Find where the given text appears and provide that cell's center as [X, Y] coordinate. 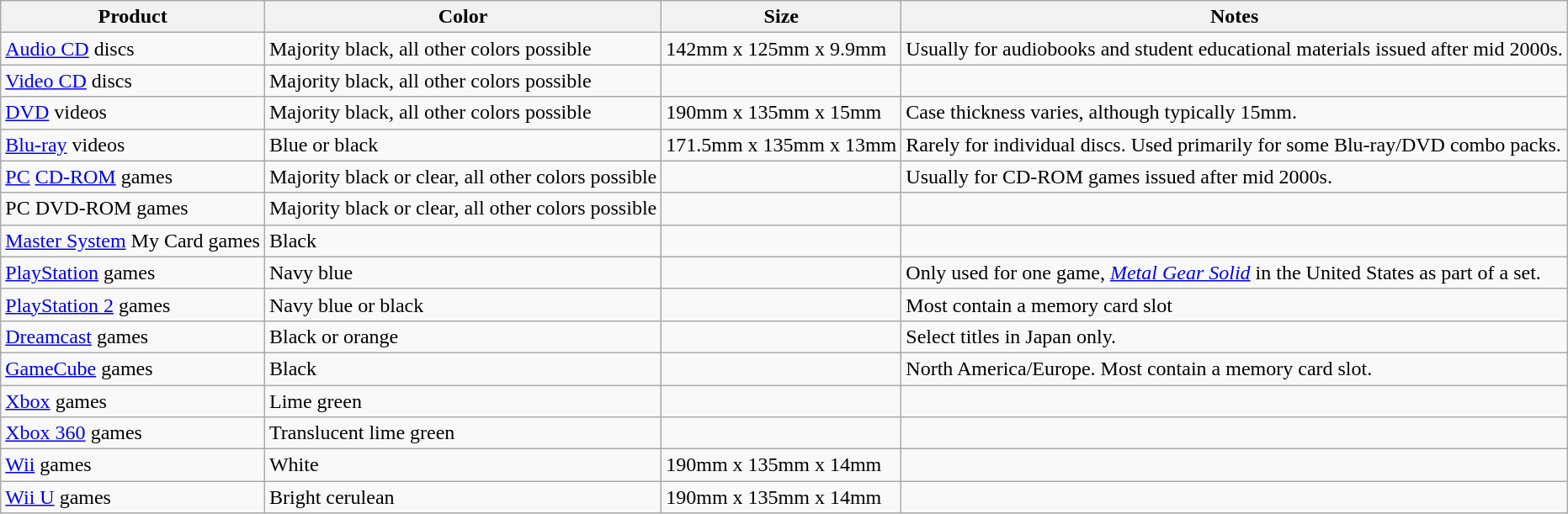
Navy blue [463, 273]
Product [133, 17]
Case thickness varies, although typically 15mm. [1235, 113]
Xbox 360 games [133, 433]
Translucent lime green [463, 433]
Select titles in Japan only. [1235, 336]
Xbox games [133, 401]
Navy blue or black [463, 305]
Color [463, 17]
DVD videos [133, 113]
Notes [1235, 17]
PC CD-ROM games [133, 177]
GameCube games [133, 368]
Lime green [463, 401]
PlayStation 2 games [133, 305]
Rarely for individual discs. Used primarily for some Blu-ray/DVD combo packs. [1235, 145]
Usually for audiobooks and student educational materials issued after mid 2000s. [1235, 49]
North America/Europe. Most contain a memory card slot. [1235, 368]
Master System My Card games [133, 241]
Usually for CD-ROM games issued after mid 2000s. [1235, 177]
Black or orange [463, 336]
190mm x 135mm x 15mm [781, 113]
White [463, 465]
Blu-ray videos [133, 145]
171.5mm x 135mm x 13mm [781, 145]
Blue or black [463, 145]
Wii U games [133, 497]
Video CD discs [133, 81]
Size [781, 17]
Bright cerulean [463, 497]
Wii games [133, 465]
142mm x 125mm x 9.9mm [781, 49]
Audio CD discs [133, 49]
Dreamcast games [133, 336]
Most contain a memory card slot [1235, 305]
PC DVD-ROM games [133, 209]
Only used for one game, Metal Gear Solid in the United States as part of a set. [1235, 273]
PlayStation games [133, 273]
